For the text-containing cell, return its midpoint in [X, Y] coordinate format. 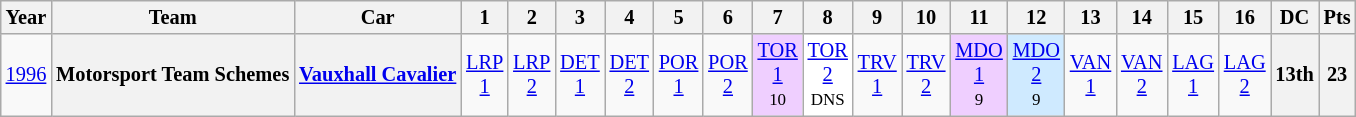
DC [1294, 17]
Car [378, 17]
1 [484, 17]
LRP1 [484, 75]
TOR110 [778, 75]
POR1 [678, 75]
5 [678, 17]
8 [828, 17]
4 [630, 17]
7 [778, 17]
15 [1193, 17]
Vauxhall Cavalier [378, 75]
1996 [26, 75]
MDO19 [978, 75]
14 [1142, 17]
13 [1090, 17]
VAN1 [1090, 75]
TRV1 [878, 75]
6 [728, 17]
LAG1 [1193, 75]
13th [1294, 75]
TRV2 [926, 75]
LRP2 [532, 75]
10 [926, 17]
DET2 [630, 75]
LAG2 [1245, 75]
MDO29 [1036, 75]
23 [1338, 75]
16 [1245, 17]
VAN2 [1142, 75]
12 [1036, 17]
Year [26, 17]
Motorsport Team Schemes [172, 75]
Team [172, 17]
TOR2DNS [828, 75]
POR2 [728, 75]
9 [878, 17]
11 [978, 17]
DET1 [580, 75]
3 [580, 17]
2 [532, 17]
Pts [1338, 17]
